Capture the cell that displays the provided text and extract its [x, y] central coordinate. 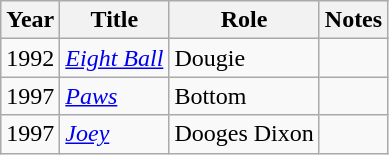
Year [30, 20]
Notes [353, 20]
1992 [30, 58]
Dougie [244, 58]
Eight Ball [114, 58]
Dooges Dixon [244, 134]
Bottom [244, 96]
Role [244, 20]
Title [114, 20]
Joey [114, 134]
Paws [114, 96]
